Extract the (X, Y) coordinate from the center of the cell holding the provided text.  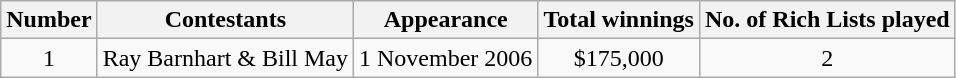
Total winnings (619, 20)
Contestants (225, 20)
Ray Barnhart & Bill May (225, 58)
$175,000 (619, 58)
2 (827, 58)
Number (49, 20)
1 (49, 58)
1 November 2006 (446, 58)
No. of Rich Lists played (827, 20)
Appearance (446, 20)
